Detect which cell encompasses the target text, then output its (x, y) center coordinate. 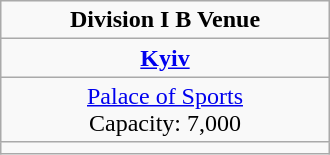
Palace of SportsCapacity: 7,000 (165, 110)
Division I B Venue (165, 20)
Kyiv (165, 58)
